Return the [X, Y] coordinate for the center point of the cell that contains the specified text.  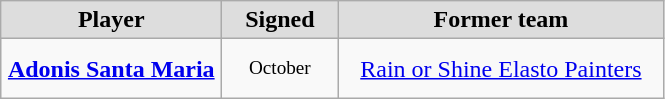
Adonis Santa Maria [112, 69]
Rain or Shine Elasto Painters [501, 69]
October [280, 69]
Former team [501, 20]
Player [112, 20]
Signed [280, 20]
